Output the (X, Y) coordinate of the center of the cell containing the given text.  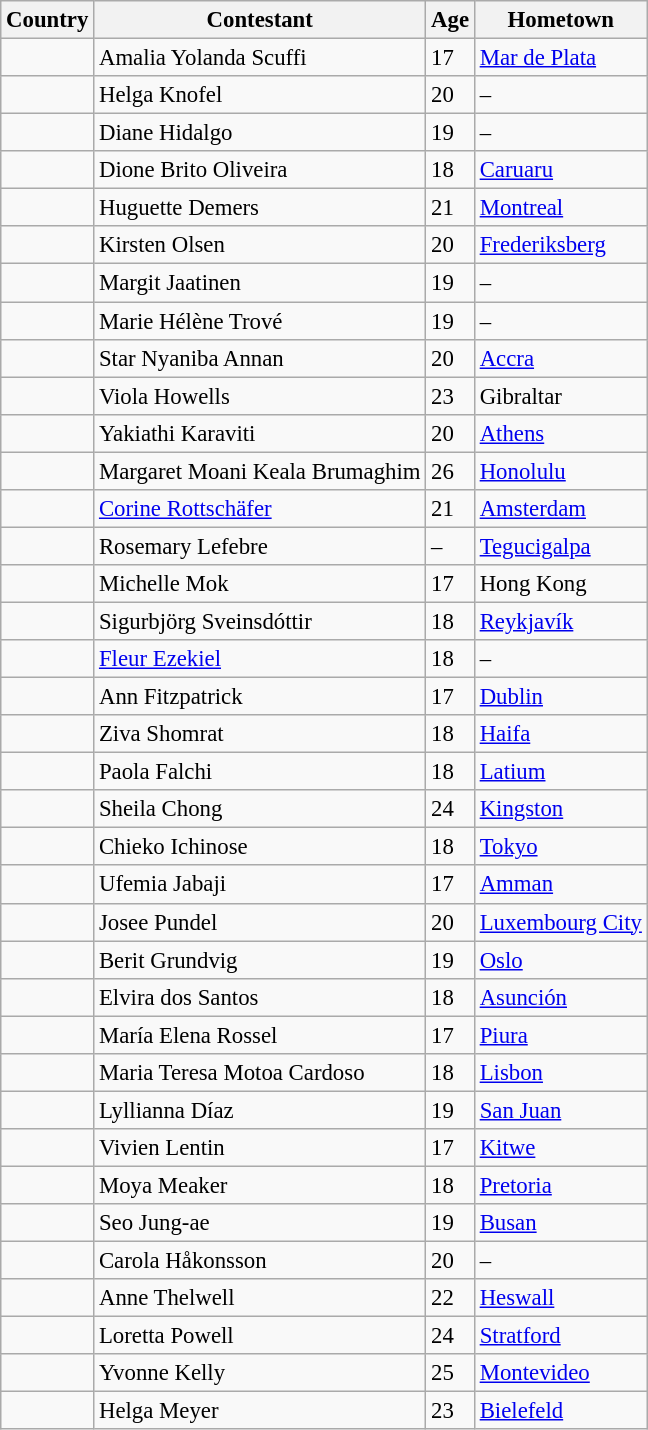
Margaret Moani Keala Brumaghim (260, 471)
Luxembourg City (560, 922)
Sigurbjörg Sveinsdóttir (260, 621)
Corine Rottschäfer (260, 509)
Honolulu (560, 471)
25 (450, 1373)
Frederiksberg (560, 245)
Contestant (260, 20)
Stratford (560, 1336)
Montevideo (560, 1373)
Carola Håkonsson (260, 1261)
Busan (560, 1223)
Helga Knofel (260, 95)
Hong Kong (560, 584)
Moya Meaker (260, 1185)
Amsterdam (560, 509)
Athens (560, 433)
Tegucigalpa (560, 546)
Dublin (560, 697)
Star Nyaniba Annan (260, 358)
Asunción (560, 997)
Piura (560, 1035)
Hometown (560, 20)
Ann Fitzpatrick (260, 697)
Haifa (560, 734)
Latium (560, 772)
San Juan (560, 1110)
Chieko Ichinose (260, 847)
Amalia Yolanda Scuffi (260, 58)
Michelle Mok (260, 584)
Gibraltar (560, 396)
Vivien Lentin (260, 1148)
Reykjavík (560, 621)
Heswall (560, 1298)
26 (450, 471)
Caruaru (560, 170)
Bielefeld (560, 1411)
Loretta Powell (260, 1336)
Dione Brito Oliveira (260, 170)
Yakiathi Karaviti (260, 433)
Country (48, 20)
22 (450, 1298)
Paola Falchi (260, 772)
Sheila Chong (260, 809)
Ziva Shomrat (260, 734)
Rosemary Lefebre (260, 546)
Pretoria (560, 1185)
Kingston (560, 809)
Tokyo (560, 847)
Oslo (560, 960)
Anne Thelwell (260, 1298)
Mar de Plata (560, 58)
Fleur Ezekiel (260, 659)
Accra (560, 358)
Kitwe (560, 1148)
Kirsten Olsen (260, 245)
Lyllianna Díaz (260, 1110)
Elvira dos Santos (260, 997)
Diane Hidalgo (260, 133)
Maria Teresa Motoa Cardoso (260, 1073)
Ufemia Jabaji (260, 885)
Amman (560, 885)
Montreal (560, 208)
Viola Howells (260, 396)
Margit Jaatinen (260, 283)
Lisbon (560, 1073)
Huguette Demers (260, 208)
Yvonne Kelly (260, 1373)
Marie Hélène Trové (260, 321)
María Elena Rossel (260, 1035)
Helga Meyer (260, 1411)
Josee Pundel (260, 922)
Age (450, 20)
Berit Grundvig (260, 960)
Seo Jung-ae (260, 1223)
